Identify which cell holds the provided text, then report its (X, Y) central coordinate. 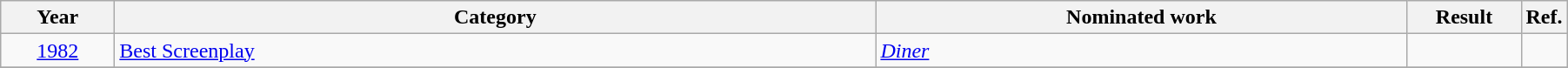
Ref. (1545, 17)
1982 (57, 51)
Result (1465, 17)
Nominated work (1141, 17)
Year (57, 17)
Best Screenplay (496, 51)
Category (496, 17)
Diner (1141, 51)
